Return the (x, y) coordinate for the center point of the cell that contains the specified text.  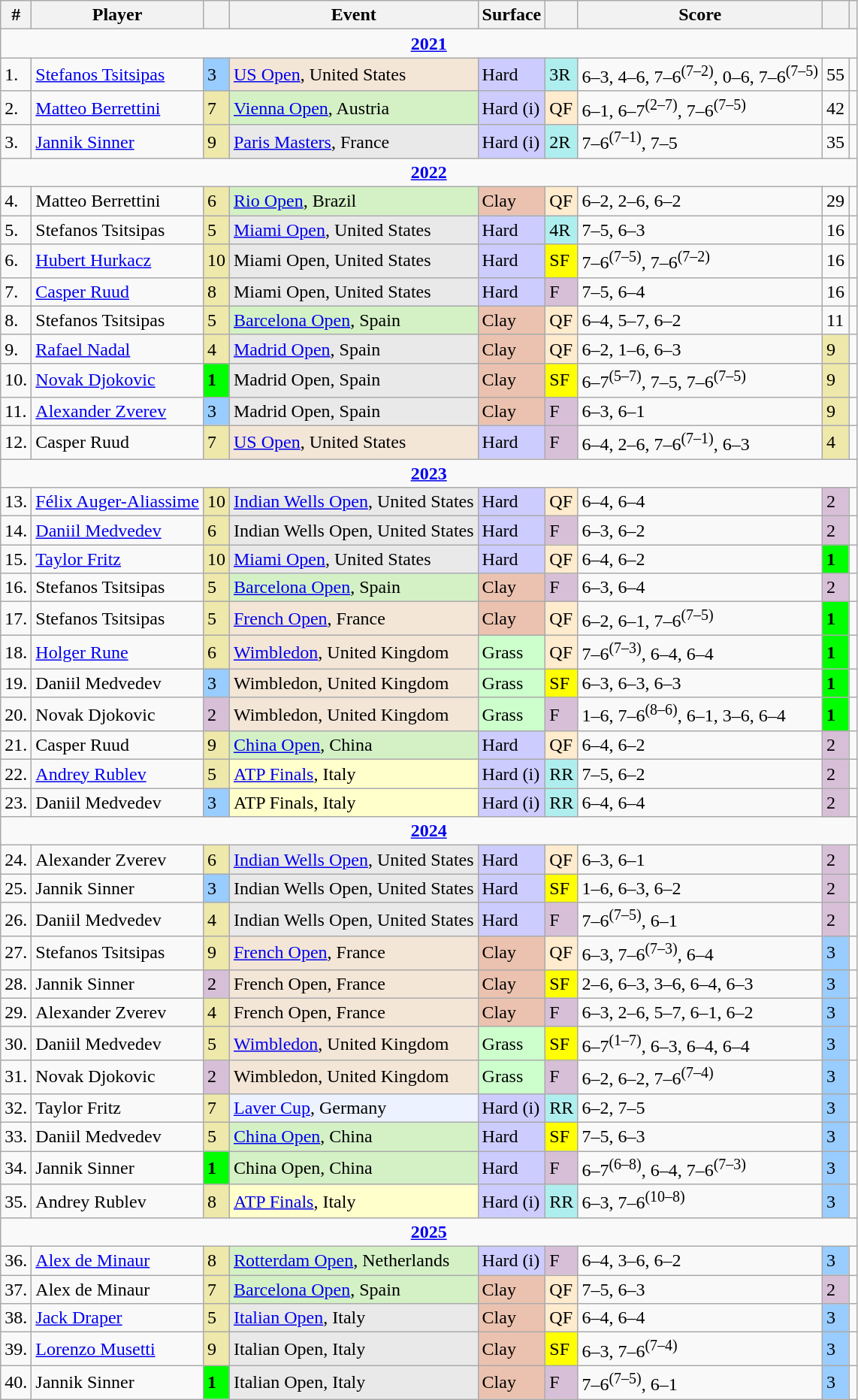
37. (17, 1290)
2025 (429, 1232)
1–6, 7–6(8–6), 6–1, 3–6, 6–4 (700, 714)
7–5, 6–4 (700, 292)
6–2, 7–5 (700, 1108)
32. (17, 1108)
2021 (429, 44)
7–6(7–5), 7–6(7–2) (700, 262)
28. (17, 984)
21. (17, 745)
Rotterdam Open, Netherlands (353, 1261)
1. (17, 75)
25. (17, 888)
55 (835, 75)
Hubert Hurkacz (117, 262)
6–2, 6–2, 7–6(7–4) (700, 1078)
15. (17, 559)
6–3, 6–2 (700, 531)
4. (17, 201)
11 (835, 320)
Félix Auger-Aliassime (117, 502)
20. (17, 714)
7. (17, 292)
40. (17, 1383)
8. (17, 320)
7–5, 6–2 (700, 774)
Event (353, 15)
6–4, 3–6, 6–2 (700, 1261)
11. (17, 411)
29 (835, 201)
Surface (512, 15)
31. (17, 1078)
Holger Rune (117, 652)
2023 (429, 473)
10. (17, 380)
Laver Cup, Germany (353, 1108)
5. (17, 230)
7–6(7–1), 7–5 (700, 141)
4R (562, 230)
7–6(7–3), 6–4, 6–4 (700, 652)
24. (17, 860)
6–3, 2–6, 5–7, 6–1, 6–2 (700, 1012)
Vienna Open, Austria (353, 108)
6–3, 7–6(10–8) (700, 1201)
2R (562, 141)
6–3, 6–3, 6–3 (700, 683)
38. (17, 1318)
6–7(6–8), 6–4, 7–6(7–3) (700, 1168)
39. (17, 1350)
6–7(1–7), 6–3, 6–4, 6–4 (700, 1043)
14. (17, 531)
6–3, 6–4 (700, 588)
1–6, 6–3, 6–2 (700, 888)
6–3, 7–6(7–3), 6–4 (700, 953)
Score (700, 15)
Jack Draper (117, 1318)
22. (17, 774)
6–2, 1–6, 6–3 (700, 349)
34. (17, 1168)
6–4, 5–7, 6–2 (700, 320)
18. (17, 652)
6–3, 7–6(7–4) (700, 1350)
6–7(5–7), 7–5, 7–6(7–5) (700, 380)
Rafael Nadal (117, 349)
29. (17, 1012)
6–4, 2–6, 7–6(7–1), 6–3 (700, 442)
30. (17, 1043)
27. (17, 953)
2. (17, 108)
17. (17, 619)
Rio Open, Brazil (353, 201)
13. (17, 502)
35 (835, 141)
19. (17, 683)
16. (17, 588)
9. (17, 349)
36. (17, 1261)
23. (17, 803)
33. (17, 1136)
Lorenzo Musetti (117, 1350)
35. (17, 1201)
2024 (429, 831)
6. (17, 262)
3R (562, 75)
Paris Masters, France (353, 141)
Player (117, 15)
26. (17, 920)
6–2, 2–6, 6–2 (700, 201)
6–2, 6–1, 7–6(7–5) (700, 619)
2–6, 6–3, 3–6, 6–4, 6–3 (700, 984)
6–3, 4–6, 7–6(7–2), 0–6, 7–6(7–5) (700, 75)
# (17, 15)
12. (17, 442)
42 (835, 108)
3. (17, 141)
6–1, 6–7(2–7), 7–6(7–5) (700, 108)
2022 (429, 173)
